Search for the cell housing the specified text and yield its [X, Y] center coordinate. 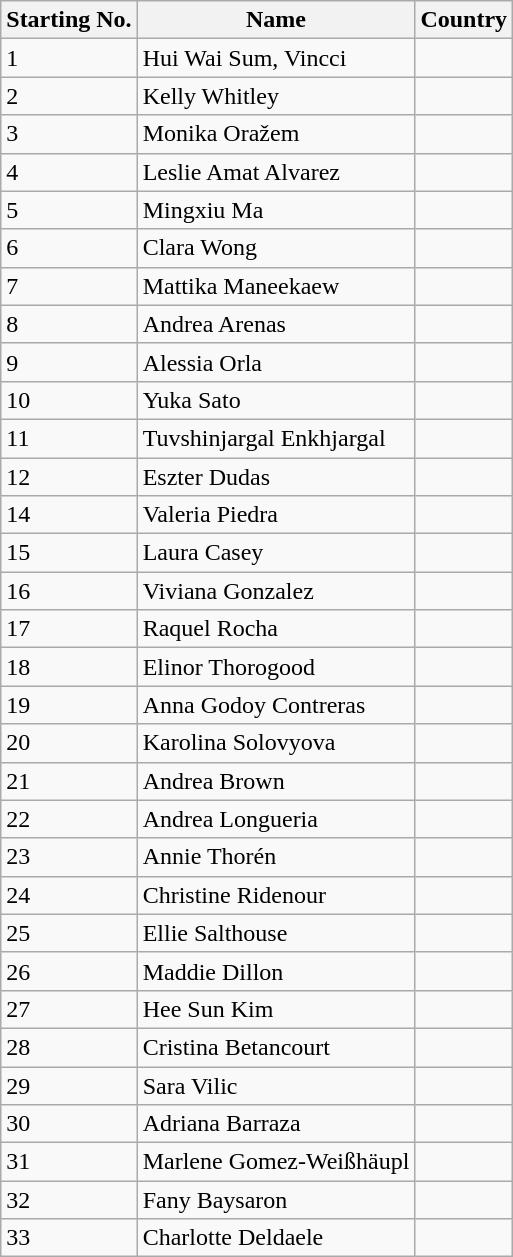
Annie Thorén [276, 857]
5 [69, 210]
9 [69, 362]
4 [69, 172]
32 [69, 1200]
20 [69, 743]
25 [69, 933]
Charlotte Deldaele [276, 1238]
28 [69, 1047]
31 [69, 1162]
Andrea Longueria [276, 819]
29 [69, 1085]
Christine Ridenour [276, 895]
Andrea Arenas [276, 324]
Raquel Rocha [276, 629]
Ellie Salthouse [276, 933]
11 [69, 438]
Valeria Piedra [276, 515]
26 [69, 971]
15 [69, 553]
7 [69, 286]
10 [69, 400]
Hee Sun Kim [276, 1009]
Kelly Whitley [276, 96]
18 [69, 667]
2 [69, 96]
Starting No. [69, 20]
Adriana Barraza [276, 1124]
22 [69, 819]
33 [69, 1238]
Leslie Amat Alvarez [276, 172]
Clara Wong [276, 248]
3 [69, 134]
Fany Baysaron [276, 1200]
Eszter Dudas [276, 477]
21 [69, 781]
8 [69, 324]
Mingxiu Ma [276, 210]
Name [276, 20]
Monika Oražem [276, 134]
12 [69, 477]
Alessia Orla [276, 362]
17 [69, 629]
Sara Vilic [276, 1085]
Tuvshinjargal Enkhjargal [276, 438]
27 [69, 1009]
Andrea Brown [276, 781]
Yuka Sato [276, 400]
Mattika Maneekaew [276, 286]
Karolina Solovyova [276, 743]
30 [69, 1124]
Hui Wai Sum, Vincci [276, 58]
Country [464, 20]
Anna Godoy Contreras [276, 705]
Marlene Gomez-Weißhäupl [276, 1162]
6 [69, 248]
24 [69, 895]
Viviana Gonzalez [276, 591]
16 [69, 591]
1 [69, 58]
Laura Casey [276, 553]
Elinor Thorogood [276, 667]
23 [69, 857]
Maddie Dillon [276, 971]
14 [69, 515]
19 [69, 705]
Cristina Betancourt [276, 1047]
